Output the (x, y) coordinate of the center of the cell containing the given text.  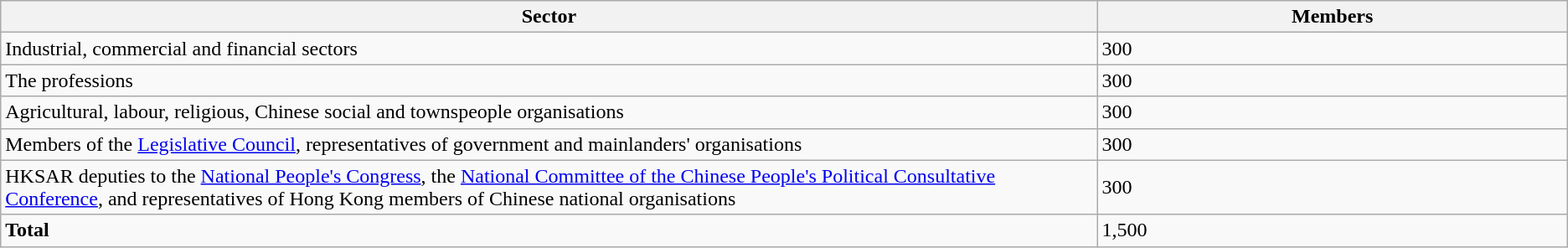
Members of the Legislative Council, representatives of government and mainlanders' organisations (549, 144)
Members (1332, 17)
Industrial, commercial and financial sectors (549, 49)
Agricultural, labour, religious, Chinese social and townspeople organisations (549, 112)
1,500 (1332, 230)
The professions (549, 80)
Sector (549, 17)
Total (549, 230)
